Determine the [x, y] coordinate at the center of the cell enclosing the given text.  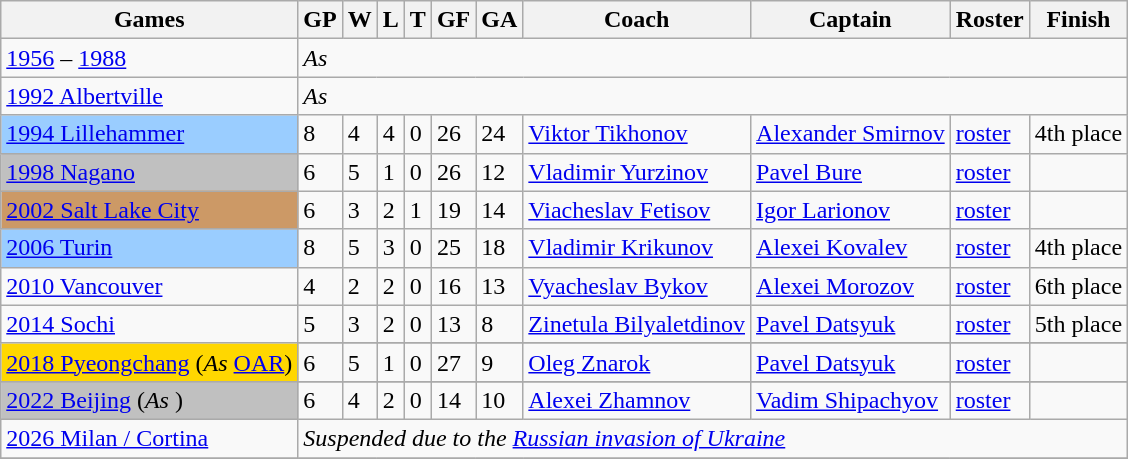
2022 Beijing (As ) [150, 400]
GP [320, 20]
Roster [990, 20]
24 [500, 134]
Viacheslav Fetisov [637, 210]
Viktor Tikhonov [637, 134]
2006 Turin [150, 248]
Suspended due to the Russian invasion of Ukraine [713, 438]
Alexei Zhamnov [637, 400]
Coach [637, 20]
2018 Pyeongchang (As OAR) [150, 362]
27 [453, 362]
GA [500, 20]
19 [453, 210]
W [360, 20]
Pavel Bure [851, 172]
Vladimir Yurzinov [637, 172]
Oleg Znarok [637, 362]
Zinetula Bilyaletdinov [637, 324]
5th place [1078, 324]
Alexei Kovalev [851, 248]
18 [500, 248]
T [418, 20]
1994 Lillehammer [150, 134]
Finish [1078, 20]
2014 Sochi [150, 324]
25 [453, 248]
10 [500, 400]
Vadim Shipachyov [851, 400]
1992 Albertville [150, 96]
9 [500, 362]
16 [453, 286]
12 [500, 172]
1998 Nagano [150, 172]
Alexei Morozov [851, 286]
Games [150, 20]
Vladimir Krikunov [637, 248]
6th place [1078, 286]
1956 – 1988 [150, 58]
GF [453, 20]
2002 Salt Lake City [150, 210]
Alexander Smirnov [851, 134]
Captain [851, 20]
Vyacheslav Bykov [637, 286]
2026 Milan / Cortina [150, 438]
Igor Larionov [851, 210]
L [390, 20]
2010 Vancouver [150, 286]
